Identify which cell holds the provided text, then report its [x, y] central coordinate. 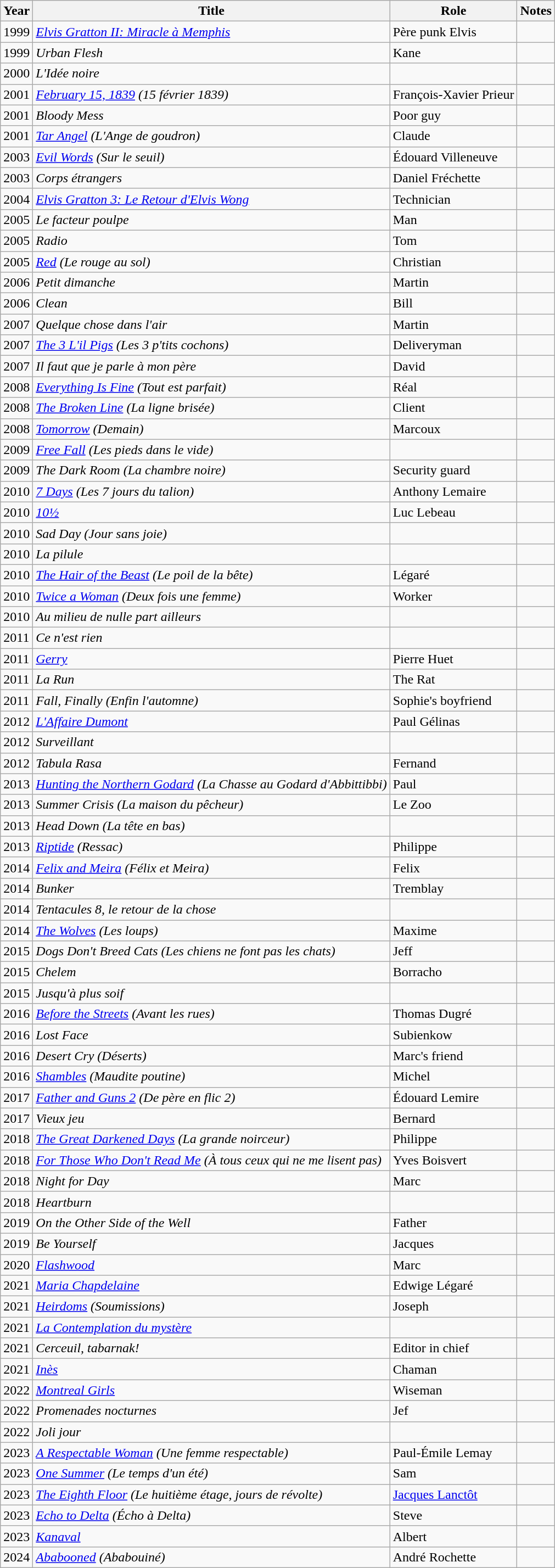
Luc Lebeau [453, 512]
One Summer (Le temps d'un été) [211, 1474]
Quelque chose dans l'air [211, 324]
Editor in chief [453, 1348]
2000 [16, 74]
Edwige Légaré [453, 1286]
Édouard Lemire [453, 1097]
For Those Who Don't Read Me (À tous ceux qui ne me lisent pas) [211, 1160]
Cerceuil, tabarnak! [211, 1348]
Joseph [453, 1307]
La Contemplation du mystère [211, 1328]
Ababooned (Ababouiné) [211, 1557]
La pilule [211, 554]
Father and Guns 2 (De père en flic 2) [211, 1097]
Hunting the Northern Godard (La Chasse au Godard d'Abbittibbi) [211, 784]
Felix and Meira (Félix et Meira) [211, 867]
Marcoux [453, 429]
Maria Chapdelaine [211, 1286]
Night for Day [211, 1181]
Everything Is Fine (Tout est parfait) [211, 387]
Michel [453, 1077]
L'Idée noire [211, 74]
2020 [16, 1264]
A Respectable Woman (Une femme respectable) [211, 1453]
Red (Le rouge au sol) [211, 262]
Fall, Finally (Enfin l'automne) [211, 701]
Anthony Lemaire [453, 491]
Client [453, 408]
The Broken Line (La ligne brisée) [211, 408]
The Eighth Floor (Le huitième étage, jours de révolte) [211, 1494]
Kanaval [211, 1536]
Elvis Gratton 3: Le Retour d'Elvis Wong [211, 199]
Chaman [453, 1369]
The 3 L'il Pigs (Les 3 p'tits cochons) [211, 345]
Jef [453, 1411]
Marc's friend [453, 1056]
Claude [453, 136]
Urban Flesh [211, 53]
The Dark Room (La chambre noire) [211, 471]
Maxime [453, 931]
Ce n'est rien [211, 638]
Vieux jeu [211, 1118]
Clean [211, 304]
Bloody Mess [211, 115]
Daniel Fréchette [453, 178]
Man [453, 220]
Felix [453, 867]
Be Yourself [211, 1244]
André Rochette [453, 1557]
Le Zoo [453, 805]
Tomorrow (Demain) [211, 429]
Corps étrangers [211, 178]
2004 [16, 199]
Evil Words (Sur le seuil) [211, 157]
Surveillant [211, 742]
Notes [536, 11]
Paul Gélinas [453, 721]
February 15, 1839 (15 février 1839) [211, 94]
Bunker [211, 888]
Worker [453, 596]
Christian [453, 262]
David [453, 366]
Tremblay [453, 888]
Paul [453, 784]
Shambles (Maudite poutine) [211, 1077]
Albert [453, 1536]
Year [16, 11]
Role [453, 11]
Summer Crisis (La maison du pêcheur) [211, 805]
On the Other Side of the Well [211, 1223]
Wiseman [453, 1390]
Sophie's boyfriend [453, 701]
Kane [453, 53]
Flashwood [211, 1264]
Bill [453, 304]
Poor guy [453, 115]
Gerry [211, 659]
Paul-Émile Lemay [453, 1453]
The Rat [453, 680]
Lost Face [211, 1035]
Riptide (Ressac) [211, 847]
Jacques [453, 1244]
Title [211, 11]
The Great Darkened Days (La grande noirceur) [211, 1139]
Tom [453, 240]
Sam [453, 1474]
Joli jour [211, 1432]
Echo to Delta (Écho à Delta) [211, 1515]
Fernand [453, 763]
Thomas Dugré [453, 1014]
Au milieu de nulle part ailleurs [211, 617]
Petit dimanche [211, 283]
Légaré [453, 575]
Borracho [453, 972]
La Run [211, 680]
Dogs Don't Breed Cats (Les chiens ne font pas les chats) [211, 951]
Chelem [211, 972]
Subienkow [453, 1035]
Édouard Villeneuve [453, 157]
2024 [16, 1557]
Radio [211, 240]
Pierre Huet [453, 659]
Free Fall (Les pieds dans le vide) [211, 450]
Réal [453, 387]
Le facteur poulpe [211, 220]
The Hair of the Beast (Le poil de la bête) [211, 575]
Sad Day (Jour sans joie) [211, 533]
Yves Boisvert [453, 1160]
10½ [211, 512]
Heirdoms (Soumissions) [211, 1307]
Il faut que je parle à mon père [211, 366]
Before the Streets (Avant les rues) [211, 1014]
Tabula Rasa [211, 763]
Jusqu'à plus soif [211, 993]
Head Down (La tête en bas) [211, 826]
Tentacules 8, le retour de la chose [211, 909]
Technician [453, 199]
7 Days (Les 7 jours du talion) [211, 491]
Jeff [453, 951]
Desert Cry (Déserts) [211, 1056]
Promenades nocturnes [211, 1411]
The Wolves (Les loups) [211, 931]
Steve [453, 1515]
Jacques Lanctôt [453, 1494]
François-Xavier Prieur [453, 94]
Father [453, 1223]
Tar Angel (L'Ange de goudron) [211, 136]
Heartburn [211, 1202]
Security guard [453, 471]
L'Affaire Dumont [211, 721]
Père punk Elvis [453, 32]
Montreal Girls [211, 1390]
Twice a Woman (Deux fois une femme) [211, 596]
Bernard [453, 1118]
Inès [211, 1369]
Deliveryman [453, 345]
Elvis Gratton II: Miracle à Memphis [211, 32]
